Output the (x, y) coordinate of the center of the cell containing the given text.  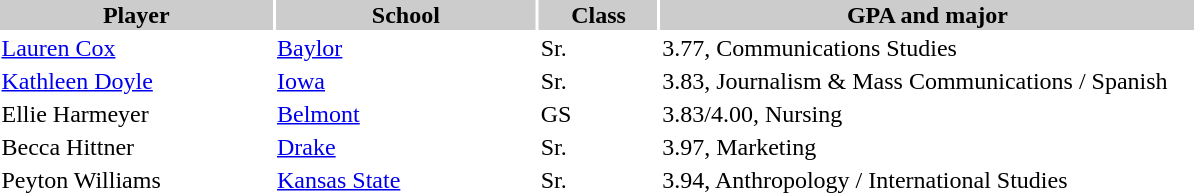
Baylor (406, 48)
Player (136, 15)
School (406, 15)
Drake (406, 147)
GS (598, 114)
Belmont (406, 114)
3.83, Journalism & Mass Communications / Spanish (928, 81)
Lauren Cox (136, 48)
Iowa (406, 81)
Becca Hittner (136, 147)
Ellie Harmeyer (136, 114)
Kathleen Doyle (136, 81)
3.83/4.00, Nursing (928, 114)
Class (598, 15)
GPA and major (928, 15)
3.97, Marketing (928, 147)
3.77, Communications Studies (928, 48)
